Detect which cell encompasses the target text, then output its [x, y] center coordinate. 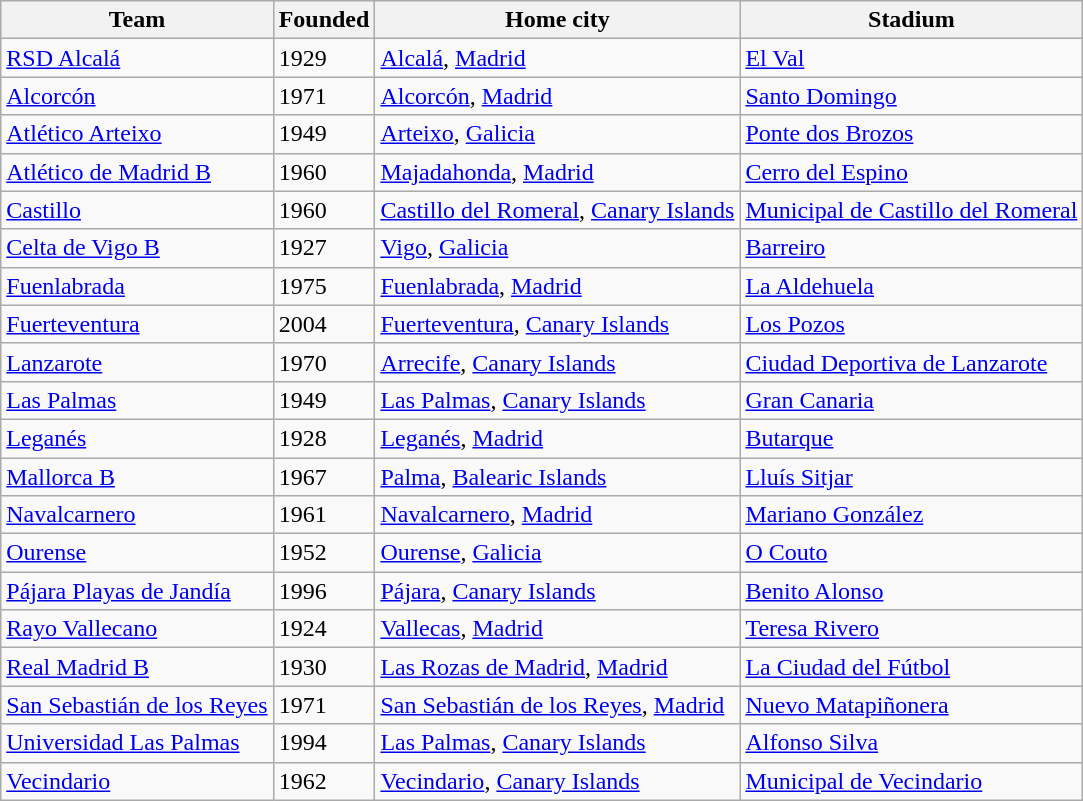
Vallecas, Madrid [558, 629]
Nuevo Matapiñonera [912, 705]
Las Palmas [137, 400]
Ponte dos Brozos [912, 134]
San Sebastián de los Reyes, Madrid [558, 705]
1962 [324, 781]
1970 [324, 362]
Fuerteventura [137, 324]
Santo Domingo [912, 96]
Fuenlabrada, Madrid [558, 286]
Las Rozas de Madrid, Madrid [558, 667]
Navalcarnero [137, 515]
1924 [324, 629]
Home city [558, 20]
Majadahonda, Madrid [558, 172]
Alcalá, Madrid [558, 58]
Mariano González [912, 515]
Lluís Sitjar [912, 477]
1930 [324, 667]
Castillo del Romeral, Canary Islands [558, 210]
1952 [324, 553]
Fuerteventura, Canary Islands [558, 324]
Leganés, Madrid [558, 438]
Mallorca B [137, 477]
1928 [324, 438]
La Ciudad del Fútbol [912, 667]
Pájara Playas de Jandía [137, 591]
2004 [324, 324]
Ciudad Deportiva de Lanzarote [912, 362]
Vecindario [137, 781]
1996 [324, 591]
1961 [324, 515]
Castillo [137, 210]
Gran Canaria [912, 400]
Alfonso Silva [912, 743]
Pájara, Canary Islands [558, 591]
Teresa Rivero [912, 629]
O Couto [912, 553]
Palma, Balearic Islands [558, 477]
Leganés [137, 438]
Real Madrid B [137, 667]
Ourense [137, 553]
Butarque [912, 438]
La Aldehuela [912, 286]
Lanzarote [137, 362]
Team [137, 20]
1927 [324, 248]
1994 [324, 743]
Stadium [912, 20]
Fuenlabrada [137, 286]
Municipal de Vecindario [912, 781]
Vigo, Galicia [558, 248]
Arteixo, Galicia [558, 134]
Founded [324, 20]
San Sebastián de los Reyes [137, 705]
Arrecife, Canary Islands [558, 362]
Atlético Arteixo [137, 134]
Alcorcón [137, 96]
Los Pozos [912, 324]
Alcorcón, Madrid [558, 96]
Cerro del Espino [912, 172]
1975 [324, 286]
RSD Alcalá [137, 58]
Rayo Vallecano [137, 629]
1967 [324, 477]
Celta de Vigo B [137, 248]
Vecindario, Canary Islands [558, 781]
Universidad Las Palmas [137, 743]
El Val [912, 58]
Ourense, Galicia [558, 553]
Atlético de Madrid B [137, 172]
Navalcarnero, Madrid [558, 515]
Benito Alonso [912, 591]
1929 [324, 58]
Municipal de Castillo del Romeral [912, 210]
Barreiro [912, 248]
